Provide the [x, y] coordinate of the cell's center where the given text is located.  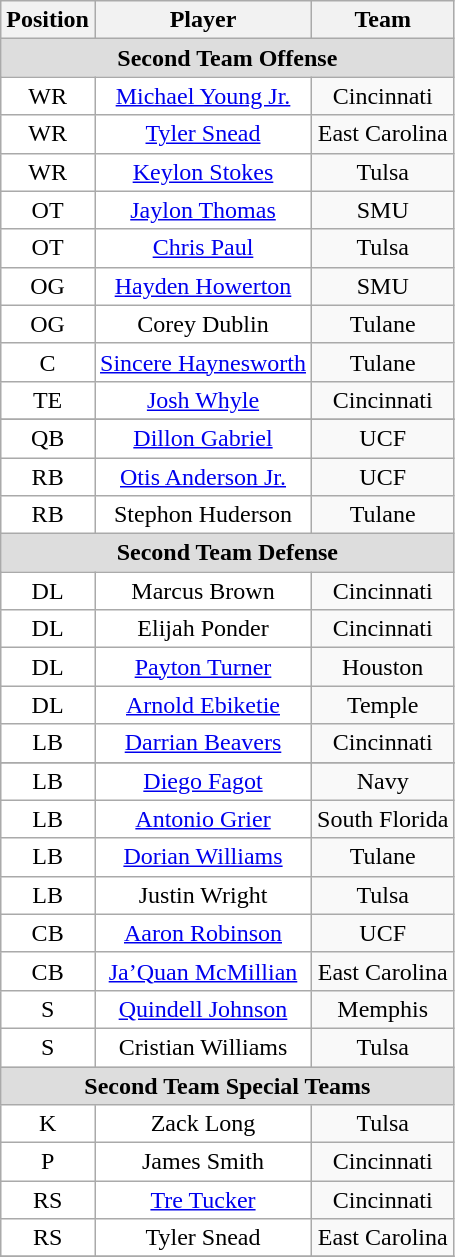
Antonio Grier [202, 819]
Darrian Beavers [202, 743]
Diego Fagot [202, 781]
K [48, 1124]
Second Team Offense [228, 58]
Corey Dublin [202, 324]
Keylon Stokes [202, 172]
Houston [383, 667]
Position [48, 20]
Navy [383, 781]
Otis Anderson Jr. [202, 477]
Jaylon Thomas [202, 210]
QB [48, 438]
Zack Long [202, 1124]
Player [202, 20]
Justin Wright [202, 895]
Payton Turner [202, 667]
Second Team Defense [228, 553]
Memphis [383, 1009]
James Smith [202, 1162]
Cristian Williams [202, 1047]
Elijah Ponder [202, 629]
Hayden Howerton [202, 286]
South Florida [383, 819]
Josh Whyle [202, 400]
Tre Tucker [202, 1200]
Ja’Quan McMillian [202, 971]
Stephon Huderson [202, 515]
Arnold Ebiketie [202, 705]
Sincere Haynesworth [202, 362]
Dorian Williams [202, 857]
C [48, 362]
Team [383, 20]
Aaron Robinson [202, 933]
Marcus Brown [202, 591]
Second Team Special Teams [228, 1085]
Chris Paul [202, 248]
Michael Young Jr. [202, 96]
Quindell Johnson [202, 1009]
P [48, 1162]
TE [48, 400]
Dillon Gabriel [202, 438]
Temple [383, 705]
